Capture the cell that displays the provided text and extract its [X, Y] central coordinate. 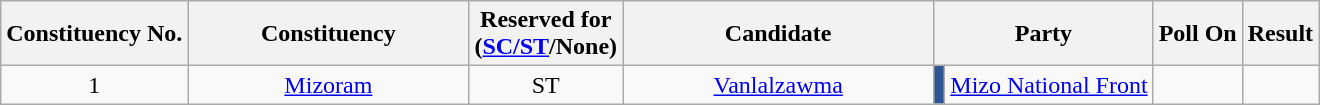
Constituency No. [94, 34]
Constituency [328, 34]
ST [546, 85]
Candidate [778, 34]
Poll On [1198, 34]
Party [1044, 34]
Mizo National Front [1049, 85]
Mizoram [328, 85]
Vanlalzawma [778, 85]
1 [94, 85]
Reserved for(SC/ST/None) [546, 34]
Result [1280, 34]
